Pinpoint the cell where the given text exists, returning its (X, Y) midpoint coordinate. 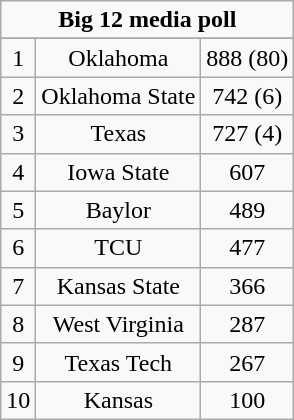
West Virginia (118, 324)
888 (80) (248, 58)
Texas Tech (118, 362)
100 (248, 400)
742 (6) (248, 96)
2 (18, 96)
TCU (118, 248)
477 (248, 248)
1 (18, 58)
7 (18, 286)
8 (18, 324)
6 (18, 248)
366 (248, 286)
607 (248, 172)
9 (18, 362)
5 (18, 210)
Texas (118, 134)
267 (248, 362)
Oklahoma (118, 58)
Kansas (118, 400)
Oklahoma State (118, 96)
Iowa State (118, 172)
727 (4) (248, 134)
4 (18, 172)
287 (248, 324)
3 (18, 134)
10 (18, 400)
Kansas State (118, 286)
Big 12 media poll (148, 20)
489 (248, 210)
Baylor (118, 210)
